Locate the cell with the specified text and output its (x, y) center coordinate. 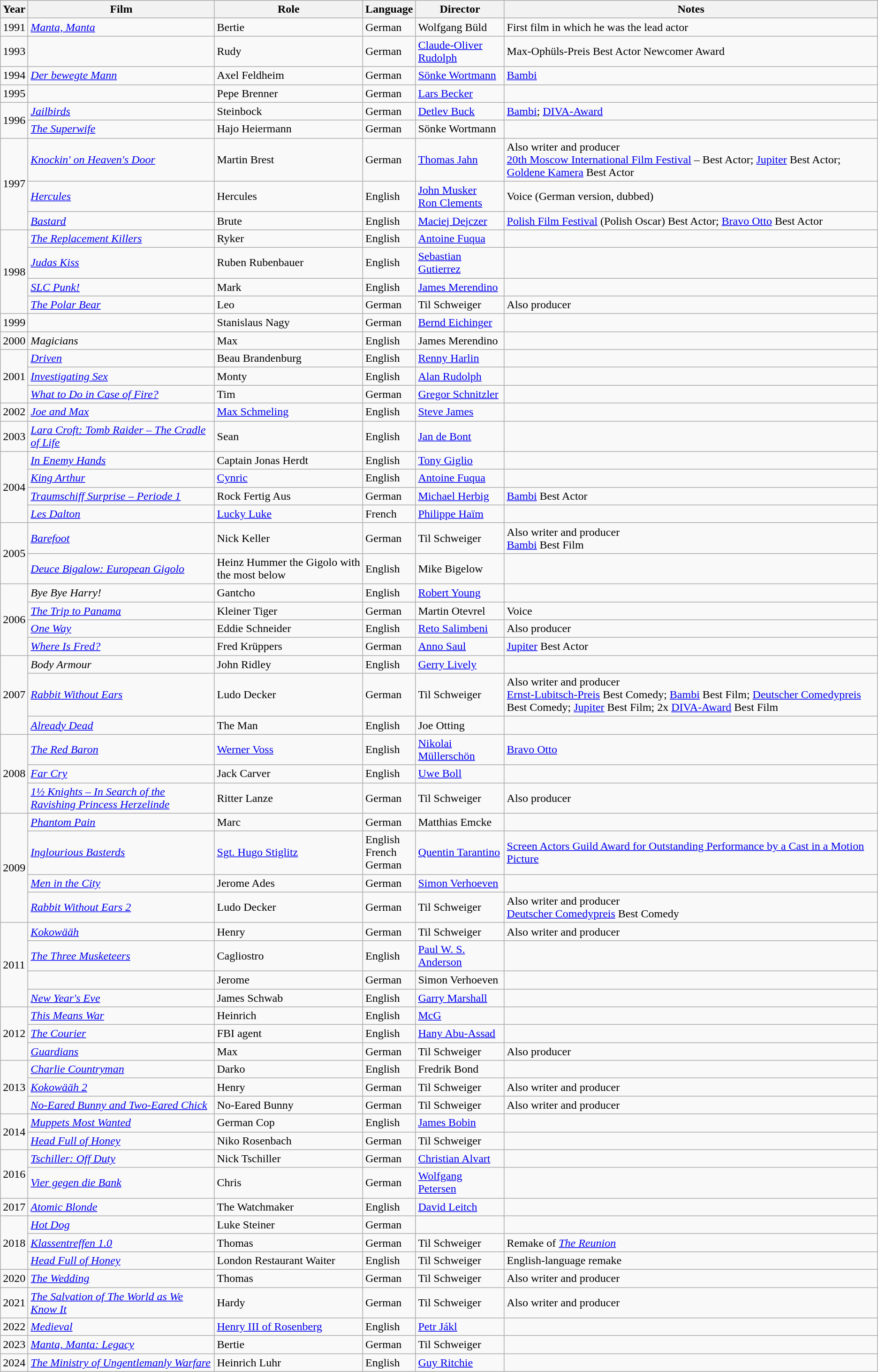
Heinz Hummer the Gigolo with the most below (288, 569)
Anno Saul (460, 647)
Uwe Boll (460, 774)
Maciej Dejczer (460, 221)
Bastard (121, 221)
Quentin Tarantino (460, 853)
Nick Tschiller (288, 1159)
2011 (14, 965)
The Man (288, 725)
Joe and Max (121, 412)
2024 (14, 1363)
The Wedding (121, 1278)
German Cop (288, 1123)
Leo (288, 305)
Renny Harlin (460, 358)
Kokowääh (121, 931)
Bernd Eichinger (460, 323)
McG (460, 1016)
Atomic Blonde (121, 1207)
Kokowääh 2 (121, 1087)
Michael Herbig (460, 496)
Notes (691, 9)
Bambi (691, 76)
Claude-Oliver Rudolph (460, 52)
FBI agent (288, 1034)
Magicians (121, 341)
Body Armour (121, 664)
French (389, 514)
2007 (14, 695)
One Way (121, 629)
Also writer and producerDeutscher Comedypreis Best Comedy (691, 907)
Reto Salimbeni (460, 629)
Heinrich (288, 1016)
Vier gegen die Bank (121, 1182)
Film (121, 9)
The Watchmaker (288, 1207)
Werner Voss (288, 750)
Medieval (121, 1327)
Cynric (288, 478)
Director (460, 9)
Matthias Emcke (460, 822)
The Trip to Panama (121, 610)
2014 (14, 1132)
Cagliostro (288, 955)
Klassentreffen 1.0 (121, 1242)
Knockin' on Heaven's Door (121, 160)
2003 (14, 436)
Deuce Bigalow: European Gigolo (121, 569)
1995 (14, 93)
SLC Punk! (121, 287)
In Enemy Hands (121, 460)
Hany Abu-Assad (460, 1034)
Remake of The Reunion (691, 1242)
Sebastian Gutierrez (460, 263)
Bye Bye Harry! (121, 593)
Rock Fertig Aus (288, 496)
Jailbirds (121, 111)
1994 (14, 76)
2017 (14, 1207)
The Courier (121, 1034)
Jack Carver (288, 774)
Der bewegte Mann (121, 76)
Guardians (121, 1052)
Stanislaus Nagy (288, 323)
Rudy (288, 52)
New Year's Eve (121, 998)
Steinbock (288, 111)
This Means War (121, 1016)
James Schwab (288, 998)
Hardy (288, 1303)
Ritter Lanze (288, 798)
Detlev Buck (460, 111)
Sgt. Hugo Stiglitz (288, 853)
Year (14, 9)
Joe Otting (460, 725)
2016 (14, 1174)
2000 (14, 341)
Polish Film Festival (Polish Oscar) Best Actor; Bravo Otto Best Actor (691, 221)
2021 (14, 1303)
Manta, Manta: Legacy (121, 1345)
Heinrich Luhr (288, 1363)
English-language remake (691, 1260)
Thomas Jahn (460, 160)
Men in the City (121, 883)
Mike Bigelow (460, 569)
The Red Baron (121, 750)
Bravo Otto (691, 750)
Max-Ophüls-Preis Best Actor Newcomer Award (691, 52)
Bambi; DIVA-Award (691, 111)
Gerry Lively (460, 664)
Jerome (288, 980)
Manta, Manta (121, 27)
John Ridley (288, 664)
Already Dead (121, 725)
1991 (14, 27)
Martin Otevrel (460, 610)
Petr Jákl (460, 1327)
Jupiter Best Actor (691, 647)
Language (389, 9)
Tony Giglio (460, 460)
Alan Rudolph (460, 376)
Pepe Brenner (288, 93)
Axel Feldheim (288, 76)
Eddie Schneider (288, 629)
Wolfgang Büld (460, 27)
Hot Dog (121, 1225)
2013 (14, 1087)
Jerome Ades (288, 883)
David Leitch (460, 1207)
2008 (14, 774)
The Superwife (121, 129)
No-Eared Bunny (288, 1105)
Nikolai Müllerschön (460, 750)
2020 (14, 1278)
Lara Croft: Tomb Raider – The Cradle of Life (121, 436)
Investigating Sex (121, 376)
Les Dalton (121, 514)
Luke Steiner (288, 1225)
1993 (14, 52)
2005 (14, 553)
Voice (691, 610)
What to Do in Case of Fire? (121, 394)
2002 (14, 412)
Fred Krüppers (288, 647)
Muppets Most Wanted (121, 1123)
The Ministry of Ungentlemanly Warfare (121, 1363)
The Salvation of The World as We Know It (121, 1303)
James Bobin (460, 1123)
Captain Jonas Herdt (288, 460)
Fredrik Bond (460, 1069)
Voice (German version, dubbed) (691, 196)
2022 (14, 1327)
Mark (288, 287)
2006 (14, 619)
Where Is Fred? (121, 647)
EnglishFrenchGerman (389, 853)
Also writer and producer20th Moscow International Film Festival – Best Actor; Jupiter Best Actor; Goldene Kamera Best Actor (691, 160)
Also writer and producerBambi Best Film (691, 538)
London Restaurant Waiter (288, 1260)
Rabbit Without Ears (121, 695)
Philippe Haïm (460, 514)
Paul W. S. Anderson (460, 955)
Garry Marshall (460, 998)
Martin Brest (288, 160)
Wolfgang Petersen (460, 1182)
2001 (14, 376)
Gantcho (288, 593)
2009 (14, 868)
Gregor Schnitzler (460, 394)
Inglourious Basterds (121, 853)
Kleiner Tiger (288, 610)
2004 (14, 487)
King Arthur (121, 478)
Screen Actors Guild Award for Outstanding Performance by a Cast in a Motion Picture (691, 853)
Steve James (460, 412)
Judas Kiss (121, 263)
1997 (14, 184)
Chris (288, 1182)
Darko (288, 1069)
1996 (14, 120)
No-Eared Bunny and Two-Eared Chick (121, 1105)
2012 (14, 1034)
Driven (121, 358)
Traumschiff Surprise – Periode 1 (121, 496)
Tschiller: Off Duty (121, 1159)
Far Cry (121, 774)
2018 (14, 1242)
Robert Young (460, 593)
Jan de Bont (460, 436)
Bambi Best Actor (691, 496)
Sean (288, 436)
First film in which he was the lead actor (691, 27)
Brute (288, 221)
Ryker (288, 238)
1998 (14, 271)
Charlie Countryman (121, 1069)
Role (288, 9)
Hajo Heiermann (288, 129)
The Polar Bear (121, 305)
Ruben Rubenbauer (288, 263)
Nick Keller (288, 538)
John MuskerRon Clements (460, 196)
2023 (14, 1345)
Niko Rosenbach (288, 1141)
Lars Becker (460, 93)
Tim (288, 394)
Monty (288, 376)
Marc (288, 822)
The Replacement Killers (121, 238)
1½ Knights – In Search of the Ravishing Princess Herzelinde (121, 798)
Rabbit Without Ears 2 (121, 907)
Henry III of Rosenberg (288, 1327)
Phantom Pain (121, 822)
Lucky Luke (288, 514)
Max Schmeling (288, 412)
Guy Ritchie (460, 1363)
1999 (14, 323)
Barefoot (121, 538)
The Three Musketeers (121, 955)
Christian Alvart (460, 1159)
Beau Brandenburg (288, 358)
